Detect which cell encompasses the target text, then output its [X, Y] center coordinate. 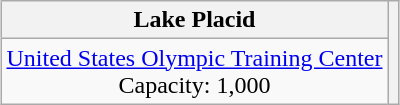
United States Olympic Training CenterCapacity: 1,000 [194, 72]
Lake Placid [194, 20]
